Capture the cell that displays the provided text and extract its (X, Y) central coordinate. 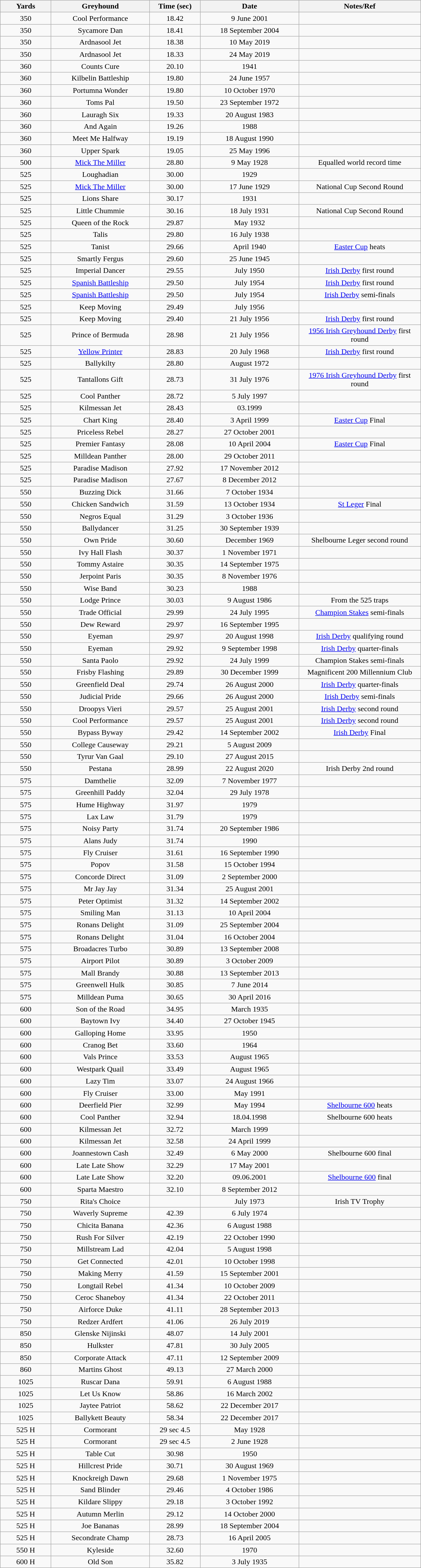
10 May 2019 (250, 42)
Lauragh Six (101, 114)
July 1950 (250, 271)
30 April 2016 (250, 997)
58.34 (175, 1418)
Damthelie (101, 781)
47.81 (175, 1346)
Portumna Wonder (101, 90)
29.42 (175, 732)
18.38 (175, 42)
8 November 1976 (250, 576)
Chart King (101, 420)
5 August 1998 (250, 1249)
Ceroc Shaneboy (101, 1297)
Glenske Nijinski (101, 1334)
24 May 2019 (250, 54)
Loughadian (101, 175)
28.83 (175, 351)
550 H (26, 1550)
And Again (101, 126)
29.40 (175, 319)
14 July 2001 (250, 1334)
1941 (250, 66)
3 October 1992 (250, 1502)
Lax Law (101, 817)
2 June 1928 (250, 1442)
Counts Cure (101, 66)
Ballykett Beauty (101, 1418)
19.19 (175, 138)
Westpark Quail (101, 1069)
December 1969 (250, 540)
Get Connected (101, 1261)
26 July 2019 (250, 1322)
9 June 2001 (250, 18)
34.95 (175, 1009)
Jaytee Patriot (101, 1406)
Droopys Vieri (101, 708)
23 September 1972 (250, 102)
48.07 (175, 1334)
Frisby Flashing (101, 672)
Time (sec) (175, 6)
29 July 1978 (250, 793)
Mr Jay Jay (101, 889)
500 (26, 163)
12 September 2009 (250, 1358)
24 June 1957 (250, 78)
8 December 2012 (250, 480)
22 October 1990 (250, 1237)
Imperial Dancer (101, 271)
Smiling Man (101, 913)
March 1999 (250, 1129)
32.99 (175, 1105)
3 April 1999 (250, 420)
Ballykilty (101, 363)
29.12 (175, 1514)
St Leger Final (360, 504)
32.09 (175, 781)
Sycamore Dan (101, 30)
Jerpoint Paris (101, 576)
20 August 1983 (250, 114)
Waverly Supreme (101, 1213)
Irish Derby qualifying round (360, 636)
Let Us Know (101, 1394)
29.99 (175, 612)
Easter Cup heats (360, 247)
Irish TV Trophy (360, 1201)
Ruscar Dana (101, 1382)
30.37 (175, 552)
1 November 1975 (250, 1478)
58.62 (175, 1406)
1964 (250, 1045)
College Causeway (101, 744)
Corporate Attack (101, 1358)
28.98 (175, 335)
6 July 1974 (250, 1213)
1976 Irish Greyhound Derby first round (360, 380)
32.29 (175, 1165)
Sparta Maestro (101, 1189)
24 April 1999 (250, 1141)
25 June 1945 (250, 259)
Secondrate Champ (101, 1538)
13 September 2013 (250, 973)
July 1956 (250, 307)
30 September 1939 (250, 528)
17 June 1929 (250, 187)
Greyhound (101, 6)
33.00 (175, 1093)
Talis (101, 235)
10 October 2009 (250, 1285)
42.04 (175, 1249)
Concorde Direct (101, 877)
28.43 (175, 408)
32.58 (175, 1141)
31.58 (175, 865)
34.40 (175, 1021)
27 October 2001 (250, 432)
47.11 (175, 1358)
29.87 (175, 223)
Santa Paolo (101, 660)
Wise Band (101, 588)
35.82 (175, 1562)
16 September 1995 (250, 624)
18.33 (175, 54)
9 May 1928 (250, 163)
41.06 (175, 1322)
27 August 2015 (250, 757)
18.42 (175, 18)
32.72 (175, 1129)
May 1932 (250, 223)
Hillcrest Pride (101, 1466)
Premier Fantasy (101, 444)
27 March 2000 (250, 1370)
29.18 (175, 1502)
Lazy Tim (101, 1081)
13 October 1934 (250, 504)
Irish Derby 2nd round (360, 769)
32.04 (175, 793)
9 September 1998 (250, 648)
Dew Reward (101, 624)
April 1940 (250, 247)
Milldean Panther (101, 456)
28.00 (175, 456)
Broadacres Turbo (101, 949)
Trade Official (101, 612)
16 April 2005 (250, 1538)
19.50 (175, 102)
Making Merry (101, 1273)
17 November 2012 (250, 468)
41.11 (175, 1309)
29 October 2011 (250, 456)
Yellow Printer (101, 351)
Peter Optimist (101, 901)
32.20 (175, 1177)
15 October 1994 (250, 865)
28.72 (175, 396)
Lodge Prince (101, 600)
Martins Ghost (101, 1370)
22 October 2011 (250, 1297)
30.88 (175, 973)
Bypass Byway (101, 732)
31.13 (175, 913)
30 August 1969 (250, 1466)
August 1972 (250, 363)
31.32 (175, 901)
Chicken Sandwich (101, 504)
19.26 (175, 126)
May 1991 (250, 1093)
Popov (101, 865)
42.19 (175, 1237)
Meet Me Halfway (101, 138)
24 July 1995 (250, 612)
32.94 (175, 1117)
Little Chummie (101, 211)
6 May 2000 (250, 1153)
5 July 1997 (250, 396)
25 May 1996 (250, 151)
20 July 1968 (250, 351)
Greenfield Deal (101, 684)
14 October 2000 (250, 1514)
860 (26, 1370)
20 August 1998 (250, 636)
31.29 (175, 516)
March 1935 (250, 1009)
09.06.2001 (250, 1177)
Airport Pilot (101, 961)
Baytown Ivy (101, 1021)
28 September 2013 (250, 1309)
Pestana (101, 769)
Galloping Home (101, 1033)
Greenwell Hulk (101, 985)
27.92 (175, 468)
Cranog Bet (101, 1045)
Rita's Choice (101, 1201)
Date (250, 6)
4 October 1986 (250, 1490)
27.67 (175, 480)
Autumn Merlin (101, 1514)
Son of the Road (101, 1009)
Irish Derby Final (360, 732)
Redzer Ardfert (101, 1322)
1970 (250, 1550)
33.49 (175, 1069)
Noisy Party (101, 829)
Lions Share (101, 199)
31.59 (175, 504)
1 November 1971 (250, 552)
8 September 2012 (250, 1189)
Hulkster (101, 1346)
41.59 (175, 1273)
Chicita Banana (101, 1225)
15 September 2001 (250, 1273)
Airforce Duke (101, 1309)
30 July 2005 (250, 1346)
33.95 (175, 1033)
Tantallons Gift (101, 380)
27 October 1945 (250, 1021)
33.07 (175, 1081)
29.60 (175, 259)
Ballydancer (101, 528)
Joe Bananas (101, 1526)
28.08 (175, 444)
24 July 1999 (250, 660)
59.91 (175, 1382)
17 May 2001 (250, 1165)
Kyleside (101, 1550)
30.03 (175, 600)
7 November 1977 (250, 781)
30.23 (175, 588)
Toms Pal (101, 102)
Yards (26, 6)
29.74 (175, 684)
From the 525 traps (360, 600)
Ivy Hall Flash (101, 552)
9 August 1986 (250, 600)
20.10 (175, 66)
Smartly Fergus (101, 259)
03.1999 (250, 408)
31.34 (175, 889)
29.46 (175, 1490)
29.21 (175, 744)
20 September 1986 (250, 829)
May 1994 (250, 1105)
1956 Irish Greyhound Derby first round (360, 335)
30.16 (175, 211)
Equalled world record time (360, 163)
58.86 (175, 1394)
10 October 1998 (250, 1261)
Tanist (101, 247)
Greenhill Paddy (101, 793)
Knockreigh Dawn (101, 1478)
28.40 (175, 420)
18.41 (175, 30)
Vals Prince (101, 1057)
31.97 (175, 805)
Mall Brandy (101, 973)
42.39 (175, 1213)
19.05 (175, 151)
28.27 (175, 432)
600 H (26, 1562)
14 September 1975 (250, 564)
29.55 (175, 271)
30.85 (175, 985)
29.10 (175, 757)
Buzzing Dick (101, 492)
Alans Judy (101, 841)
7 October 1934 (250, 492)
31.04 (175, 937)
July 1973 (250, 1201)
Own Pride (101, 540)
3 July 1935 (250, 1562)
Millstream Lad (101, 1249)
Kilbelin Battleship (101, 78)
16 September 1990 (250, 853)
Judicial Pride (101, 696)
49.13 (175, 1370)
3 October 2009 (250, 961)
1929 (250, 175)
31 July 1976 (250, 380)
1990 (250, 841)
18 July 1931 (250, 211)
30 December 1999 (250, 672)
Old Son (101, 1562)
Table Cut (101, 1454)
3 October 1936 (250, 516)
Negros Equal (101, 516)
May 1928 (250, 1430)
32.60 (175, 1550)
22 August 2020 (250, 769)
16 October 2004 (250, 937)
Longtail Rebel (101, 1285)
16 March 2002 (250, 1394)
29.49 (175, 307)
Milldean Puma (101, 997)
Prince of Bermuda (101, 335)
Queen of the Rock (101, 223)
31.61 (175, 853)
Shelbourne Leger second round (360, 540)
Tyrur Van Gaal (101, 757)
32.10 (175, 1189)
13 September 2008 (250, 949)
30.98 (175, 1454)
Rush For Silver (101, 1237)
29.89 (175, 672)
Kildare Slippy (101, 1502)
31.66 (175, 492)
Notes/Ref (360, 6)
30.17 (175, 199)
24 August 1966 (250, 1081)
18.04.1998 (250, 1117)
7 June 2014 (250, 985)
Upper Spark (101, 151)
29.80 (175, 235)
33.53 (175, 1057)
29.68 (175, 1478)
5 August 2009 (250, 744)
31.79 (175, 817)
Deerfield Pier (101, 1105)
30.71 (175, 1466)
42.01 (175, 1261)
30.65 (175, 997)
25 September 2004 (250, 925)
42.36 (175, 1225)
16 July 1938 (250, 235)
2 September 2000 (250, 877)
33.60 (175, 1045)
Magnificent 200 Millennium Club (360, 672)
18 August 1990 (250, 138)
Sand Blinder (101, 1490)
19.33 (175, 114)
31.25 (175, 528)
30.60 (175, 540)
Tommy Astaire (101, 564)
Joannestown Cash (101, 1153)
10 October 1970 (250, 90)
32.49 (175, 1153)
Hume Highway (101, 805)
Priceless Rebel (101, 432)
1931 (250, 199)
